Search for the cell housing the specified text and yield its [x, y] center coordinate. 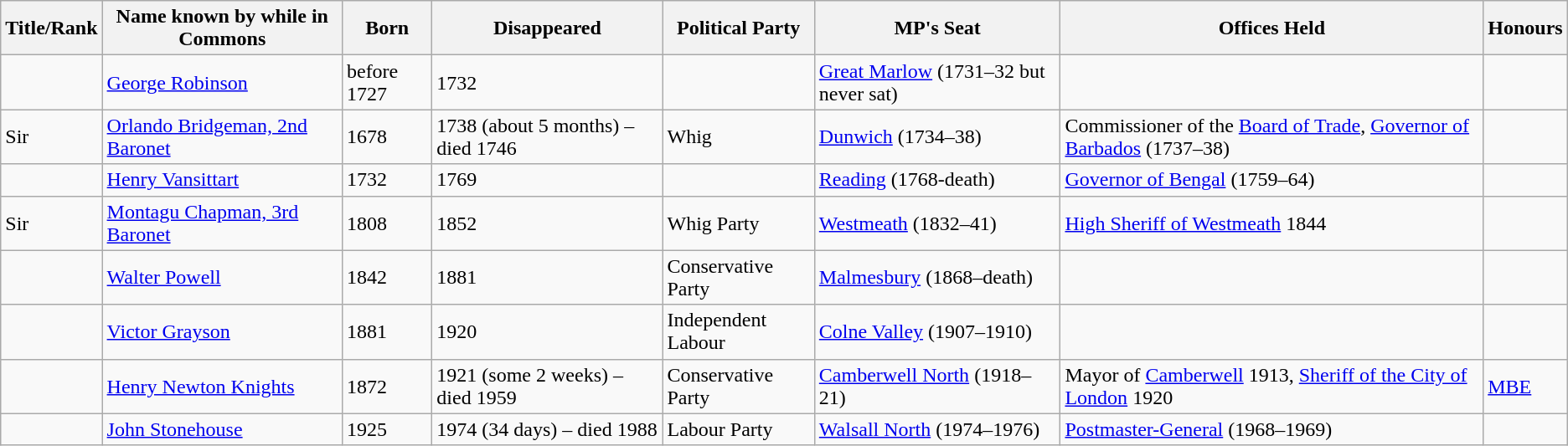
Victor Grayson [222, 331]
Labour Party [739, 429]
Henry Newton Knights [222, 387]
Offices Held [1271, 28]
Title/Rank [52, 28]
Malmesbury (1868–death) [937, 278]
Westmeath (1832–41) [937, 223]
1678 [387, 137]
Reading (1768-death) [937, 180]
Independent Labour [739, 331]
MP's Seat [937, 28]
Honours [1526, 28]
Postmaster-General (1968–1969) [1271, 429]
Born [387, 28]
1769 [548, 180]
1852 [548, 223]
Whig [739, 137]
before 1727 [387, 82]
John Stonehouse [222, 429]
Governor of Bengal (1759–64) [1271, 180]
High Sheriff of Westmeath 1844 [1271, 223]
Disappeared [548, 28]
1920 [548, 331]
Walsall North (1974–1976) [937, 429]
1974 (34 days) – died 1988 [548, 429]
1921 (some 2 weeks) – died 1959 [548, 387]
1738 (about 5 months) – died 1746 [548, 137]
Orlando Bridgeman, 2nd Baronet [222, 137]
MBE [1526, 387]
Political Party [739, 28]
1842 [387, 278]
Great Marlow (1731–32 but never sat) [937, 82]
Walter Powell [222, 278]
Montagu Chapman, 3rd Baronet [222, 223]
George Robinson [222, 82]
1808 [387, 223]
Henry Vansittart [222, 180]
Camberwell North (1918–21) [937, 387]
Name known by while in Commons [222, 28]
Mayor of Camberwell 1913, Sheriff of the City of London 1920 [1271, 387]
1925 [387, 429]
Commissioner of the Board of Trade, Governor of Barbados (1737–38) [1271, 137]
Dunwich (1734–38) [937, 137]
1872 [387, 387]
Colne Valley (1907–1910) [937, 331]
Whig Party [739, 223]
